For the text-containing cell, return its midpoint in (x, y) coordinate format. 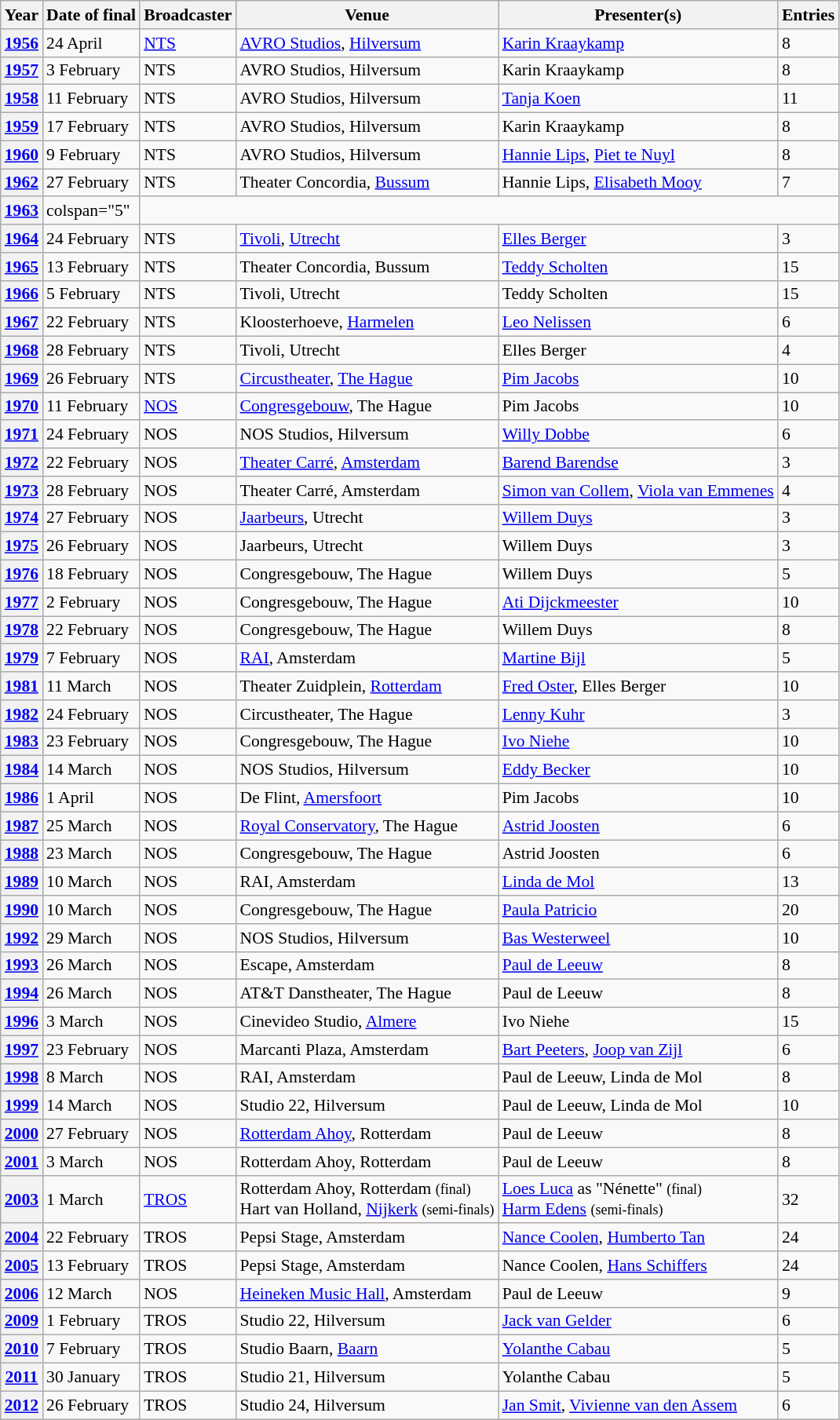
2009 (22, 1321)
24 April (91, 43)
Year (22, 15)
1990 (22, 910)
1972 (22, 462)
9 February (91, 155)
1988 (22, 854)
AT&T Danstheater, The Hague (367, 994)
Theater Zuidplein, Rotterdam (367, 686)
1966 (22, 294)
2011 (22, 1378)
2004 (22, 1238)
11 (809, 99)
1970 (22, 407)
1969 (22, 378)
1982 (22, 714)
Willy Dobbe (638, 435)
1956 (22, 43)
1963 (22, 211)
1973 (22, 491)
Nance Coolen, Hans Schiffers (638, 1265)
1984 (22, 770)
30 January (91, 1378)
Simon van Collem, Viola van Emmenes (638, 491)
Tanja Koen (638, 99)
29 March (91, 938)
5 February (91, 294)
1974 (22, 518)
Kloosterhoeve, Harmelen (367, 323)
1994 (22, 994)
2010 (22, 1349)
Barend Barendse (638, 462)
Fred Oster, Elles Berger (638, 686)
1959 (22, 127)
1975 (22, 546)
Studio 21, Hilversum (367, 1378)
Presenter(s) (638, 15)
32 (809, 1199)
Lenny Kuhr (638, 714)
1964 (22, 239)
Nance Coolen, Humberto Tan (638, 1238)
Hannie Lips, Elisabeth Mooy (638, 183)
Broadcaster (188, 15)
1996 (22, 1022)
Escape, Amsterdam (367, 966)
1967 (22, 323)
Jack van Gelder (638, 1321)
3 February (91, 71)
Bas Westerweel (638, 938)
11 March (91, 686)
Heineken Music Hall, Amsterdam (367, 1294)
1986 (22, 798)
Marcanti Plaza, Amsterdam (367, 1049)
8 March (91, 1078)
1 February (91, 1321)
20 (809, 910)
Entries (809, 15)
Cinevideo Studio, Almere (367, 1022)
Studio 24, Hilversum (367, 1405)
1 March (91, 1199)
1998 (22, 1078)
1968 (22, 351)
1971 (22, 435)
Ati Dijckmeester (638, 602)
colspan="5" (91, 211)
Royal Conservatory, The Hague (367, 826)
17 February (91, 127)
De Flint, Amersfoort (367, 798)
1965 (22, 267)
Venue (367, 15)
2 February (91, 602)
Paula Patricio (638, 910)
1958 (22, 99)
1960 (22, 155)
7 (809, 183)
1981 (22, 686)
2012 (22, 1405)
Loes Luca as "Nénette" (final) Harm Edens (semi-finals) (638, 1199)
2003 (22, 1199)
1962 (22, 183)
2006 (22, 1294)
1989 (22, 882)
Eddy Becker (638, 770)
Bart Peeters, Joop van Zijl (638, 1049)
2001 (22, 1162)
18 February (91, 575)
1979 (22, 659)
Studio Baarn, Baarn (367, 1349)
2000 (22, 1133)
1978 (22, 630)
9 (809, 1294)
25 March (91, 826)
1 April (91, 798)
Linda de Mol (638, 882)
Leo Nelissen (638, 323)
1977 (22, 602)
Rotterdam Ahoy, Rotterdam (final) Hart van Holland, Nijkerk (semi-finals) (367, 1199)
1993 (22, 966)
1997 (22, 1049)
Date of final (91, 15)
12 March (91, 1294)
Hannie Lips, Piet te Nuyl (638, 155)
1992 (22, 938)
1983 (22, 742)
2005 (22, 1265)
1987 (22, 826)
1999 (22, 1106)
1957 (22, 71)
23 March (91, 854)
13 (809, 882)
1976 (22, 575)
Jan Smit, Vivienne van den Assem (638, 1405)
Martine Bijl (638, 659)
